Locate the cell with the specified text and output its [x, y] center coordinate. 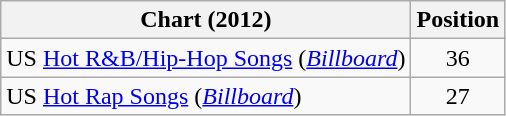
Position [458, 20]
27 [458, 96]
36 [458, 58]
Chart (2012) [206, 20]
US Hot R&B/Hip-Hop Songs (Billboard) [206, 58]
US Hot Rap Songs (Billboard) [206, 96]
